Return [x, y] of the center of cell containing provided text 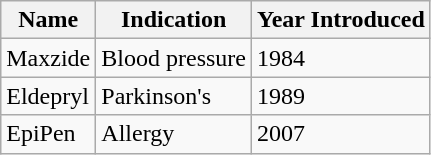
Maxzide [48, 58]
EpiPen [48, 134]
Blood pressure [174, 58]
1984 [342, 58]
Parkinson's [174, 96]
1989 [342, 96]
Indication [174, 20]
Eldepryl [48, 96]
Year Introduced [342, 20]
Allergy [174, 134]
Name [48, 20]
2007 [342, 134]
